From the cell containing the given text, extract its center point as [X, Y] coordinate. 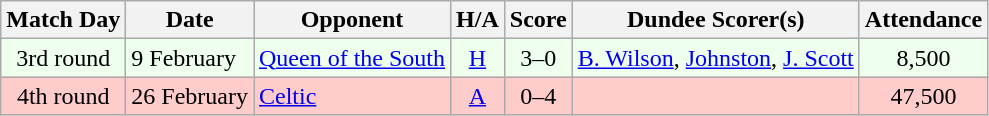
Opponent [352, 20]
Date [190, 20]
H [478, 58]
B. Wilson, Johnston, J. Scott [716, 58]
9 February [190, 58]
3–0 [538, 58]
Score [538, 20]
26 February [190, 96]
Queen of the South [352, 58]
Celtic [352, 96]
H/A [478, 20]
Dundee Scorer(s) [716, 20]
4th round [64, 96]
0–4 [538, 96]
Match Day [64, 20]
8,500 [923, 58]
Attendance [923, 20]
47,500 [923, 96]
A [478, 96]
3rd round [64, 58]
